Locate the cell with the specified text and output its [X, Y] center coordinate. 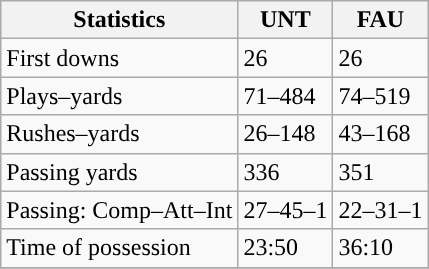
Plays–yards [120, 96]
22–31–1 [380, 210]
First downs [120, 58]
26–148 [286, 134]
UNT [286, 20]
27–45–1 [286, 210]
FAU [380, 20]
Time of possession [120, 248]
336 [286, 172]
43–168 [380, 134]
Passing yards [120, 172]
Passing: Comp–Att–Int [120, 210]
Rushes–yards [120, 134]
36:10 [380, 248]
74–519 [380, 96]
Statistics [120, 20]
71–484 [286, 96]
23:50 [286, 248]
351 [380, 172]
